Find where the given text appears and provide that cell's center as (X, Y) coordinate. 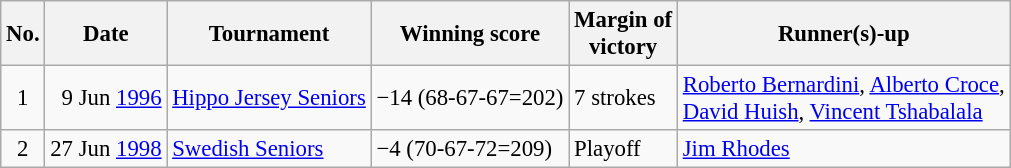
Winning score (470, 34)
Playoff (624, 149)
7 strokes (624, 98)
−14 (68-67-67=202) (470, 98)
Roberto Bernardini, Alberto Croce, David Huish, Vincent Tshabalala (844, 98)
9 Jun 1996 (106, 98)
1 (23, 98)
Date (106, 34)
Swedish Seniors (269, 149)
27 Jun 1998 (106, 149)
Margin ofvictory (624, 34)
No. (23, 34)
−4 (70-67-72=209) (470, 149)
Jim Rhodes (844, 149)
Runner(s)-up (844, 34)
Hippo Jersey Seniors (269, 98)
Tournament (269, 34)
2 (23, 149)
